Return (X, Y) of the center of cell containing provided text 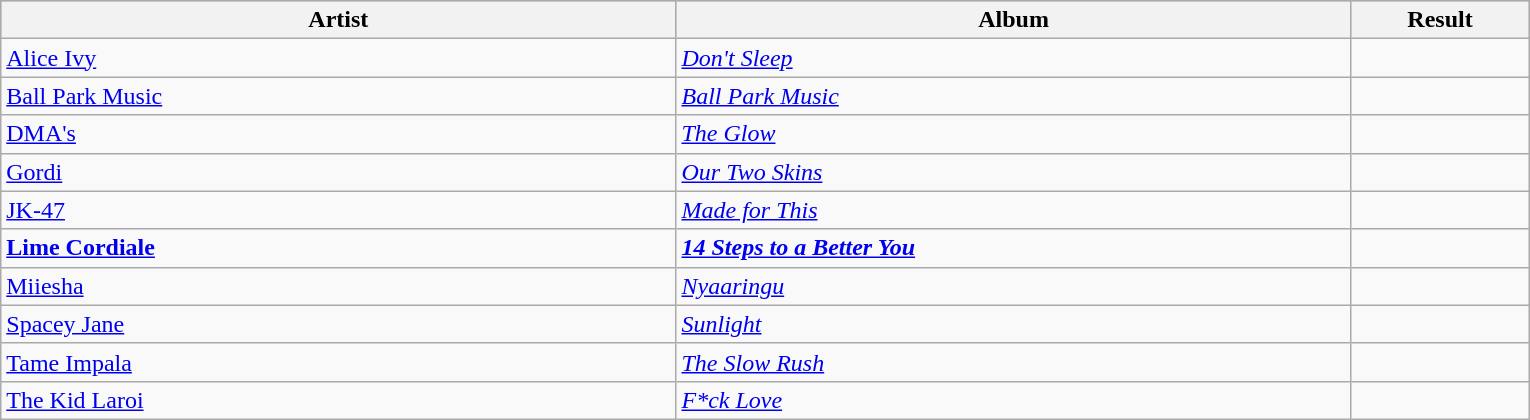
Lime Cordiale (338, 248)
Don't Sleep (1014, 58)
JK-47 (338, 210)
Our Two Skins (1014, 172)
Spacey Jane (338, 324)
F*ck Love (1014, 400)
Result (1440, 20)
Alice Ivy (338, 58)
DMA's (338, 134)
Tame Impala (338, 362)
The Glow (1014, 134)
Miiesha (338, 286)
Gordi (338, 172)
Artist (338, 20)
Made for This (1014, 210)
Nyaaringu (1014, 286)
The Slow Rush (1014, 362)
Album (1014, 20)
14 Steps to a Better You (1014, 248)
Sunlight (1014, 324)
The Kid Laroi (338, 400)
